Determine the (x, y) coordinate at the center of the cell enclosing the given text.  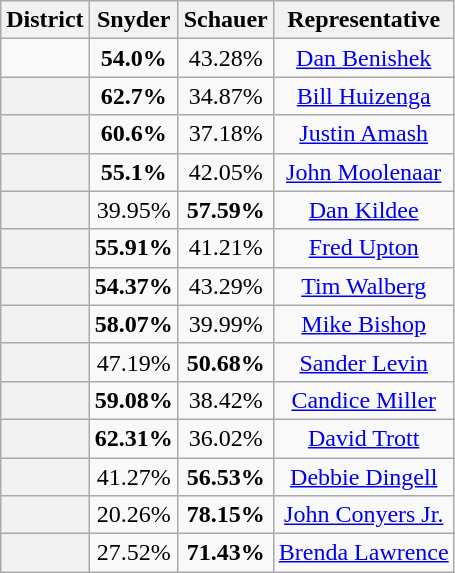
36.02% (226, 438)
Candice Miller (364, 400)
62.7% (134, 96)
39.99% (226, 324)
54.0% (134, 58)
78.15% (226, 515)
District (45, 20)
Snyder (134, 20)
37.18% (226, 134)
Mike Bishop (364, 324)
Debbie Dingell (364, 477)
Representative (364, 20)
56.53% (226, 477)
54.37% (134, 286)
43.28% (226, 58)
Dan Kildee (364, 210)
John Conyers Jr. (364, 515)
Bill Huizenga (364, 96)
John Moolenaar (364, 172)
62.31% (134, 438)
Fred Upton (364, 248)
Dan Benishek (364, 58)
59.08% (134, 400)
David Trott (364, 438)
41.27% (134, 477)
34.87% (226, 96)
71.43% (226, 553)
55.91% (134, 248)
Justin Amash (364, 134)
20.26% (134, 515)
60.6% (134, 134)
38.42% (226, 400)
50.68% (226, 362)
39.95% (134, 210)
55.1% (134, 172)
41.21% (226, 248)
Tim Walberg (364, 286)
58.07% (134, 324)
47.19% (134, 362)
27.52% (134, 553)
Schauer (226, 20)
42.05% (226, 172)
Brenda Lawrence (364, 553)
Sander Levin (364, 362)
43.29% (226, 286)
57.59% (226, 210)
